Extract the (X, Y) coordinate from the center of the cell holding the provided text.  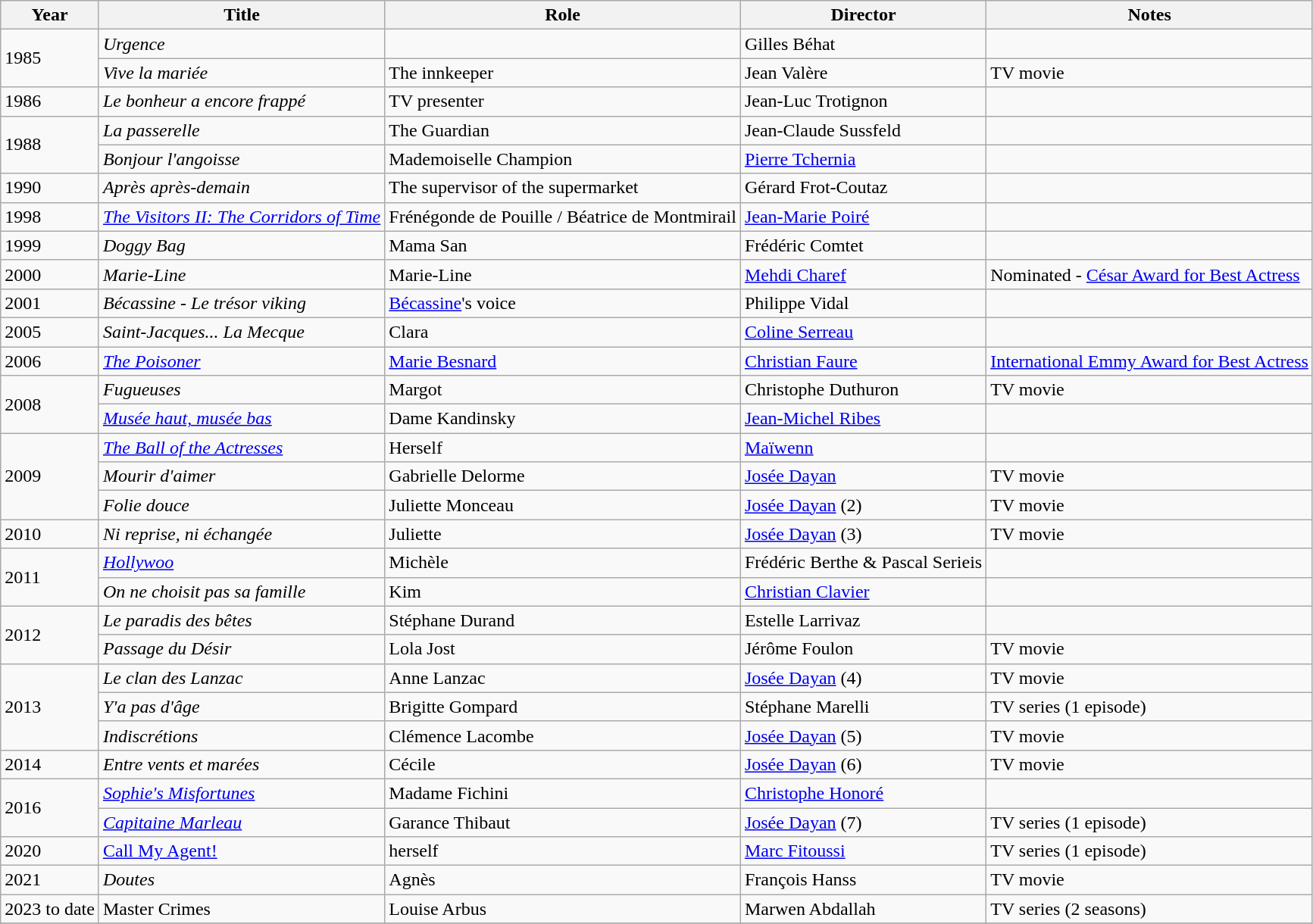
Vive la mariée (241, 73)
2014 (50, 764)
Josée Dayan (2) (863, 505)
The Guardian (563, 130)
Brigitte Gompard (563, 707)
Stéphane Marelli (863, 707)
Après après-demain (241, 188)
Folie douce (241, 505)
Mama San (563, 245)
Christian Faure (863, 361)
The supervisor of the supermarket (563, 188)
Hollywoo (241, 563)
Louise Arbus (563, 909)
On ne choisit pas sa famille (241, 592)
Notes (1150, 15)
1985 (50, 58)
Le paradis des bêtes (241, 620)
Christian Clavier (863, 592)
Bonjour l'angoisse (241, 159)
Jean-Luc Trotignon (863, 101)
Lola Jost (563, 649)
Fugueuses (241, 390)
Christophe Duthuron (863, 390)
Jean-Claude Sussfeld (863, 130)
Passage du Désir (241, 649)
2001 (50, 303)
Josée Dayan (4) (863, 678)
Clémence Lacombe (563, 735)
herself (563, 851)
Frénégonde de Pouille / Béatrice de Montmirail (563, 217)
Doutes (241, 880)
Anne Lanzac (563, 678)
Bécassine - Le trésor viking (241, 303)
Sophie's Misfortunes (241, 793)
Jean-Marie Poiré (863, 217)
Marie Besnard (563, 361)
Coline Serreau (863, 332)
2016 (50, 807)
Musée haut, musée bas (241, 419)
The Poisoner (241, 361)
Bécassine's voice (563, 303)
2006 (50, 361)
Clara (563, 332)
2010 (50, 534)
2021 (50, 880)
Josée Dayan (3) (863, 534)
Le bonheur a encore frappé (241, 101)
Gérard Frot-Coutaz (863, 188)
2012 (50, 635)
Estelle Larrivaz (863, 620)
2013 (50, 707)
TV presenter (563, 101)
Philippe Vidal (863, 303)
2011 (50, 577)
Cécile (563, 764)
Josée Dayan (6) (863, 764)
Margot (563, 390)
Michèle (563, 563)
Agnès (563, 880)
Gabrielle Delorme (563, 476)
La passerelle (241, 130)
Jean-Michel Ribes (863, 419)
Pierre Tchernia (863, 159)
Frédéric Comtet (863, 245)
Master Crimes (241, 909)
2020 (50, 851)
Year (50, 15)
Jean Valère (863, 73)
Director (863, 15)
Christophe Honoré (863, 793)
Marc Fitoussi (863, 851)
Maïwenn (863, 448)
Josée Dayan (863, 476)
Urgence (241, 44)
Marwen Abdallah (863, 909)
2009 (50, 476)
Josée Dayan (7) (863, 822)
1990 (50, 188)
Garance Thibaut (563, 822)
Title (241, 15)
Mehdi Charef (863, 274)
TV series (2 seasons) (1150, 909)
Role (563, 15)
2005 (50, 332)
1999 (50, 245)
Mademoiselle Champion (563, 159)
Herself (563, 448)
Gilles Béhat (863, 44)
The Ball of the Actresses (241, 448)
Mourir d'aimer (241, 476)
Jérôme Foulon (863, 649)
The Visitors II: The Corridors of Time (241, 217)
1988 (50, 145)
Capitaine Marleau (241, 822)
The innkeeper (563, 73)
2000 (50, 274)
Saint-Jacques... La Mecque (241, 332)
Kim (563, 592)
François Hanss (863, 880)
Doggy Bag (241, 245)
Frédéric Berthe & Pascal Serieis (863, 563)
Entre vents et marées (241, 764)
1986 (50, 101)
Indiscrétions (241, 735)
2023 to date (50, 909)
Le clan des Lanzac (241, 678)
Madame Fichini (563, 793)
International Emmy Award for Best Actress (1150, 361)
Y'a pas d'âge (241, 707)
2008 (50, 404)
Juliette Monceau (563, 505)
Call My Agent! (241, 851)
Nominated - César Award for Best Actress (1150, 274)
1998 (50, 217)
Josée Dayan (5) (863, 735)
Dame Kandinsky (563, 419)
Ni reprise, ni échangée (241, 534)
Stéphane Durand (563, 620)
Juliette (563, 534)
